Return [X, Y] of the center of cell containing provided text 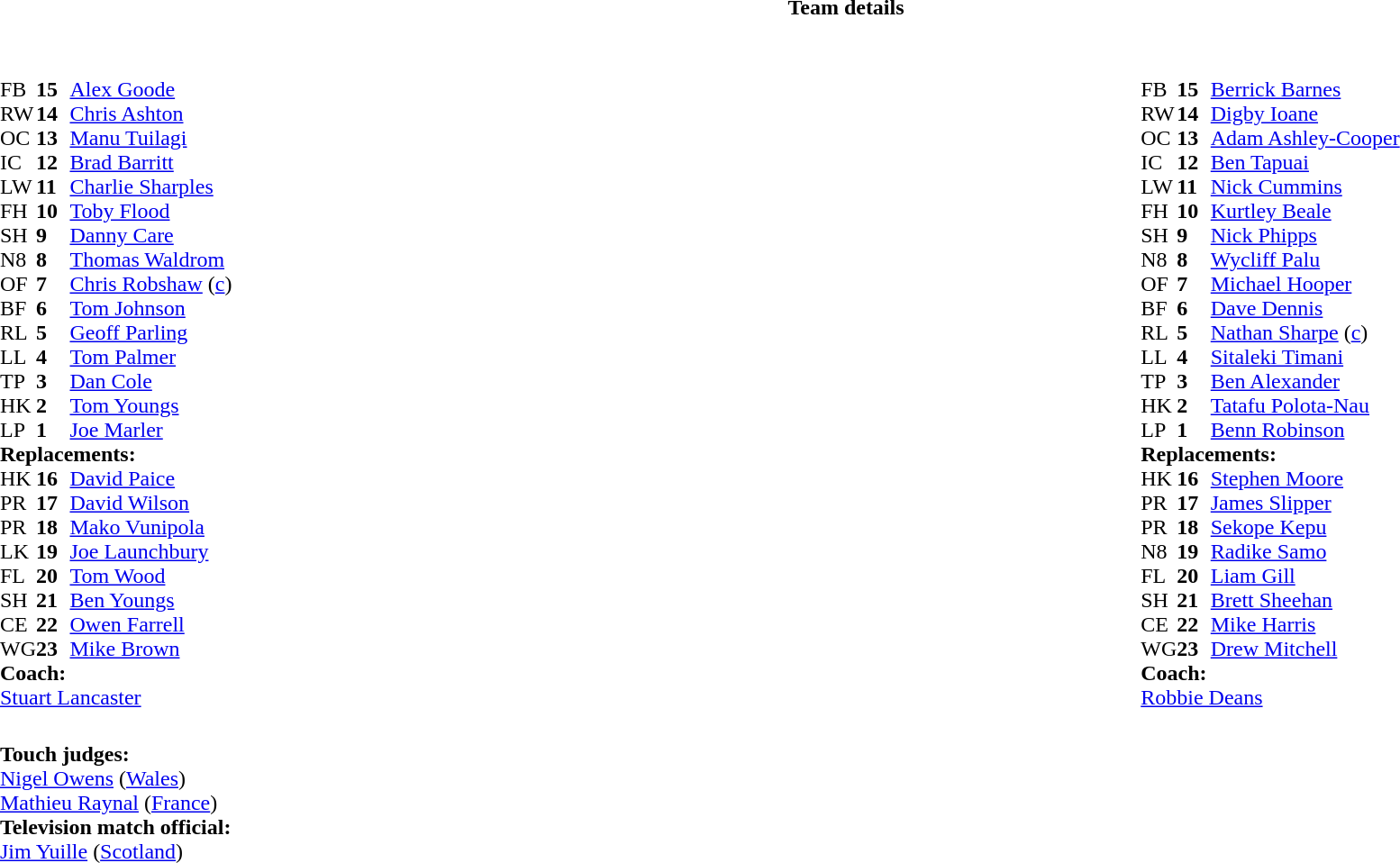
Drew Mitchell [1305, 649]
Kurtley Beale [1305, 211]
Wycliff Palu [1305, 259]
Nathan Sharpe (c) [1305, 333]
Manu Tuilagi [150, 139]
Owen Farrell [150, 625]
Joe Launchbury [150, 551]
Joe Marler [150, 431]
Adam Ashley-Cooper [1305, 139]
Sekope Kepu [1305, 528]
Tom Wood [150, 577]
Tom Johnson [150, 308]
Danny Care [150, 236]
Ben Youngs [150, 600]
Dave Dennis [1305, 308]
Mako Vunipola [150, 528]
Radike Samo [1305, 551]
Charlie Sharples [150, 187]
Ben Tapuai [1305, 162]
Benn Robinson [1305, 431]
James Slipper [1305, 503]
Tom Youngs [150, 405]
Robbie Deans [1270, 697]
LK [18, 551]
Stephen Moore [1305, 479]
Mike Brown [150, 649]
David Paice [150, 479]
Ben Alexander [1305, 382]
Berrick Barnes [1305, 90]
Stuart Lancaster [115, 697]
Thomas Waldrom [150, 259]
Digby Ioane [1305, 114]
Alex Goode [150, 90]
Sitaleki Timani [1305, 357]
Nick Phipps [1305, 236]
Brett Sheehan [1305, 600]
Chris Ashton [150, 114]
Nick Cummins [1305, 187]
Geoff Parling [150, 333]
Dan Cole [150, 382]
Brad Barritt [150, 162]
David Wilson [150, 503]
Chris Robshaw (c) [150, 285]
Liam Gill [1305, 577]
Tom Palmer [150, 357]
Mike Harris [1305, 625]
Toby Flood [150, 211]
Tatafu Polota-Nau [1305, 405]
Michael Hooper [1305, 285]
